For the text-containing cell, return its midpoint in [x, y] coordinate format. 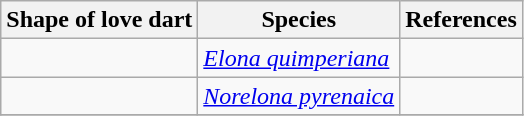
Norelona pyrenaica [299, 96]
Species [299, 20]
Elona quimperiana [299, 58]
Shape of love dart [100, 20]
References [462, 20]
